Output the (X, Y) coordinate of the center of the cell containing the given text.  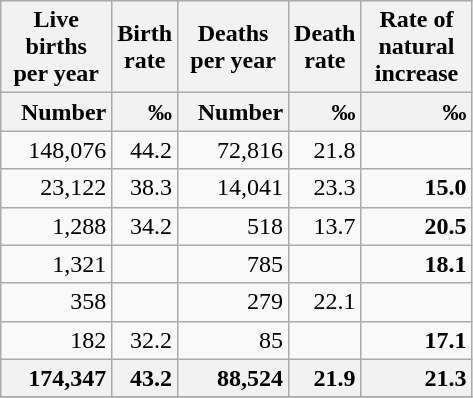
Birth rate (145, 47)
785 (234, 264)
148,076 (56, 150)
85 (234, 340)
518 (234, 226)
358 (56, 302)
1,288 (56, 226)
Death rate (325, 47)
13.7 (325, 226)
21.8 (325, 150)
21.3 (416, 378)
34.2 (145, 226)
32.2 (145, 340)
21.9 (325, 378)
23,122 (56, 188)
14,041 (234, 188)
182 (56, 340)
18.1 (416, 264)
1,321 (56, 264)
279 (234, 302)
Deaths per year (234, 47)
44.2 (145, 150)
88,524 (234, 378)
20.5 (416, 226)
72,816 (234, 150)
43.2 (145, 378)
17.1 (416, 340)
23.3 (325, 188)
Live births per year (56, 47)
Rate of natural increase (416, 47)
15.0 (416, 188)
174,347 (56, 378)
22.1 (325, 302)
38.3 (145, 188)
